Detect which cell encompasses the target text, then output its (X, Y) center coordinate. 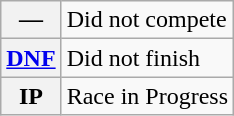
Race in Progress (147, 96)
DNF (31, 58)
— (31, 20)
Did not compete (147, 20)
Did not finish (147, 58)
IP (31, 96)
